Provide the (X, Y) coordinate of the cell's center where the given text is located.  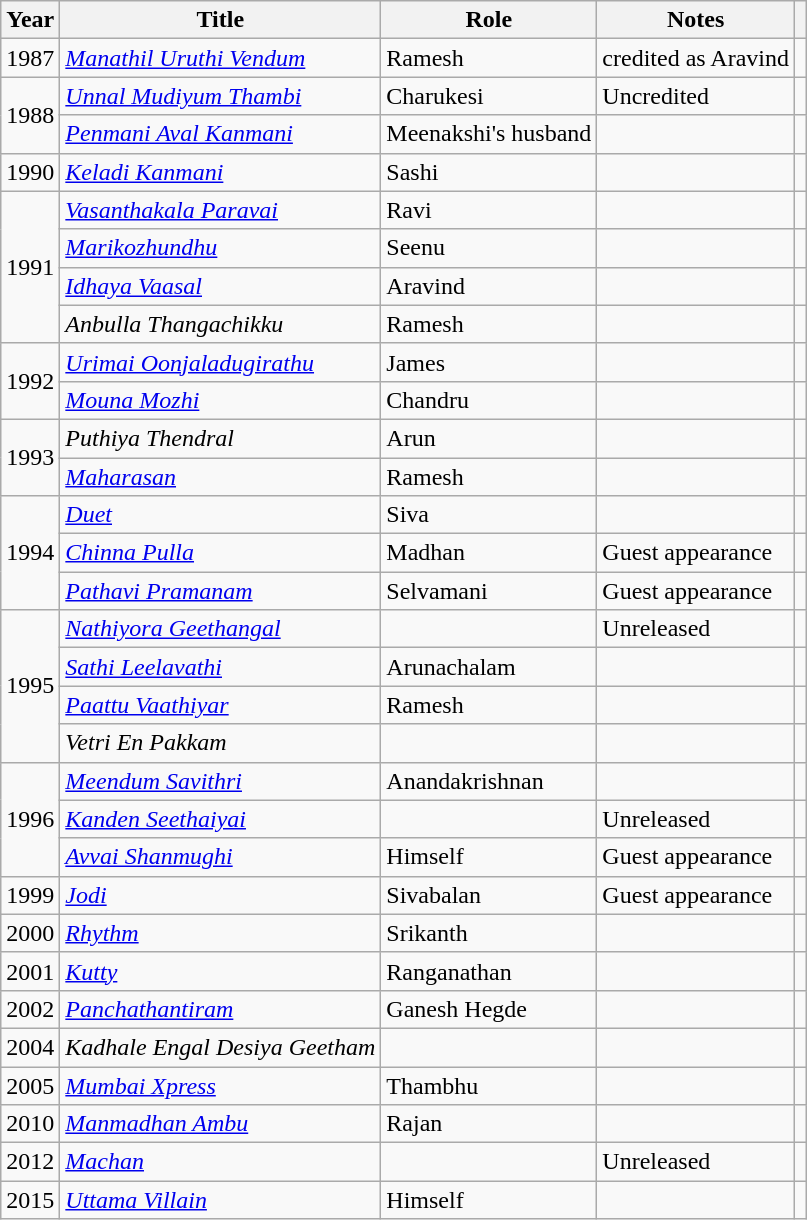
Aravind (489, 286)
Panchathantiram (220, 1009)
Ranganathan (489, 971)
Role (489, 20)
1992 (30, 381)
Sashi (489, 172)
Charukesi (489, 96)
Year (30, 20)
Sathi Leelavathi (220, 667)
1991 (30, 267)
Unnal Mudiyum Thambi (220, 96)
1988 (30, 115)
Title (220, 20)
Uttama Villain (220, 1200)
Jodi (220, 895)
1990 (30, 172)
2005 (30, 1085)
Thambhu (489, 1085)
Arunachalam (489, 667)
Maharasan (220, 477)
Arun (489, 438)
Chandru (489, 400)
Meendum Savithri (220, 781)
Rhythm (220, 933)
Kanden Seethaiyai (220, 819)
Vasanthakala Paravai (220, 210)
Anbulla Thangachikku (220, 324)
Keladi Kanmani (220, 172)
Selvamani (489, 591)
Anandakrishnan (489, 781)
Machan (220, 1162)
Puthiya Thendral (220, 438)
2001 (30, 971)
Notes (696, 20)
Kutty (220, 971)
James (489, 362)
credited as Aravind (696, 58)
Vetri En Pakkam (220, 743)
Meenakshi's husband (489, 134)
2015 (30, 1200)
2010 (30, 1124)
Avvai Shanmughi (220, 857)
1999 (30, 895)
Chinna Pulla (220, 553)
Nathiyora Geethangal (220, 629)
Ganesh Hegde (489, 1009)
Manmadhan Ambu (220, 1124)
1993 (30, 457)
Manathil Uruthi Vendum (220, 58)
Marikozhundhu (220, 248)
2004 (30, 1047)
Urimai Oonjaladugirathu (220, 362)
Pathavi Pramanam (220, 591)
Ravi (489, 210)
2002 (30, 1009)
Rajan (489, 1124)
Uncredited (696, 96)
Seenu (489, 248)
Siva (489, 515)
Penmani Aval Kanmani (220, 134)
Srikanth (489, 933)
Madhan (489, 553)
Idhaya Vaasal (220, 286)
Mouna Mozhi (220, 400)
1995 (30, 686)
Paattu Vaathiyar (220, 705)
Duet (220, 515)
2012 (30, 1162)
Sivabalan (489, 895)
1987 (30, 58)
1994 (30, 553)
Mumbai Xpress (220, 1085)
1996 (30, 819)
2000 (30, 933)
Kadhale Engal Desiya Geetham (220, 1047)
